Return the (X, Y) coordinate for the center point of the cell that contains the specified text.  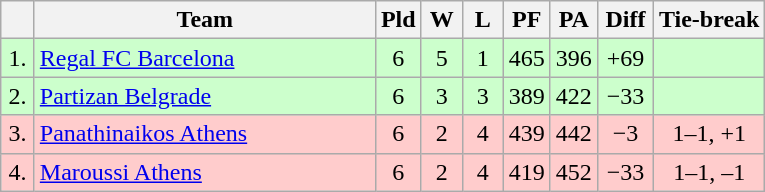
Regal FC Barcelona (204, 58)
1–1, –1 (709, 172)
PA (574, 20)
L (482, 20)
PF (526, 20)
422 (574, 96)
439 (526, 134)
Partizan Belgrade (204, 96)
1. (18, 58)
5 (442, 58)
1–1, +1 (709, 134)
1 (482, 58)
2. (18, 96)
465 (526, 58)
419 (526, 172)
Maroussi Athens (204, 172)
Panathinaikos Athens (204, 134)
452 (574, 172)
442 (574, 134)
−3 (625, 134)
Tie-break (709, 20)
4. (18, 172)
396 (574, 58)
W (442, 20)
3. (18, 134)
Pld (398, 20)
Team (204, 20)
389 (526, 96)
Diff (625, 20)
+69 (625, 58)
